Provide the [X, Y] coordinate of the cell's center where the given text is located.  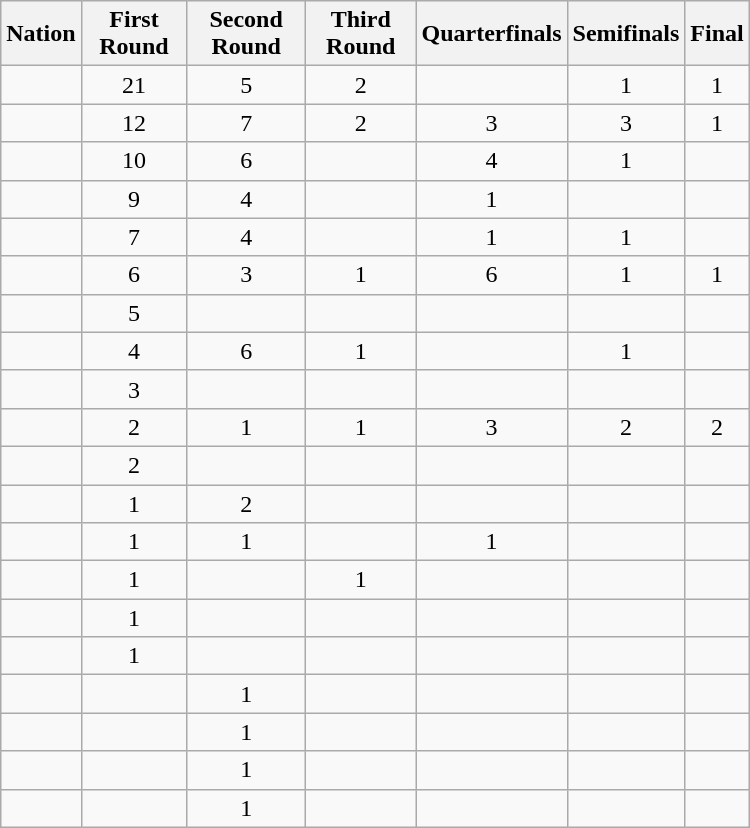
12 [134, 123]
Quarterfinals [492, 34]
Second Round [246, 34]
Semifinals [626, 34]
Nation [41, 34]
Final [717, 34]
Third Round [361, 34]
9 [134, 199]
10 [134, 161]
21 [134, 85]
First Round [134, 34]
